Detect which cell encompasses the target text, then output its (X, Y) center coordinate. 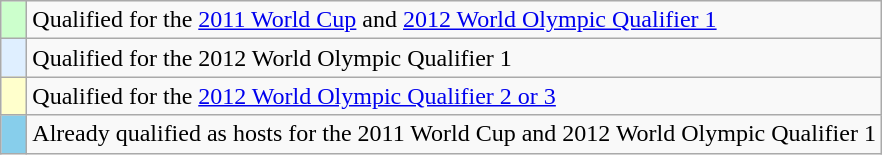
Qualified for the 2012 World Olympic Qualifier 2 or 3 (454, 96)
Qualified for the 2012 World Olympic Qualifier 1 (454, 58)
Qualified for the 2011 World Cup and 2012 World Olympic Qualifier 1 (454, 20)
Already qualified as hosts for the 2011 World Cup and 2012 World Olympic Qualifier 1 (454, 134)
